Return the [x, y] coordinate for the center point of the cell that contains the specified text.  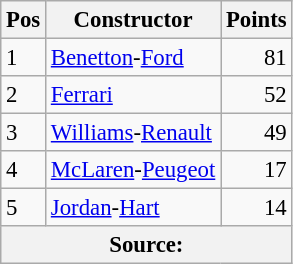
McLaren-Peugeot [134, 170]
17 [256, 170]
14 [256, 208]
Williams-Renault [134, 133]
Source: [146, 245]
Pos [24, 20]
3 [24, 133]
Benetton-Ford [134, 58]
49 [256, 133]
4 [24, 170]
81 [256, 58]
Constructor [134, 20]
52 [256, 95]
2 [24, 95]
Points [256, 20]
1 [24, 58]
Ferrari [134, 95]
5 [24, 208]
Jordan-Hart [134, 208]
